Identify which cell holds the provided text, then report its (X, Y) central coordinate. 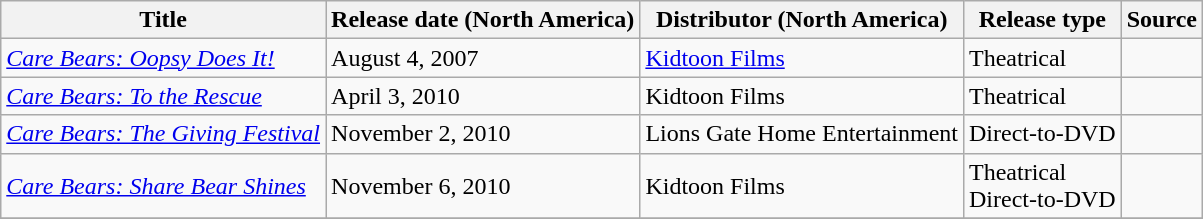
November 2, 2010 (483, 134)
Distributor (North America) (802, 20)
Direct-to-DVD (1042, 134)
Care Bears: Share Bear Shines (164, 186)
Care Bears: Oopsy Does It! (164, 58)
November 6, 2010 (483, 186)
Release date (North America) (483, 20)
Release type (1042, 20)
Title (164, 20)
Lions Gate Home Entertainment (802, 134)
August 4, 2007 (483, 58)
Theatrical Direct-to-DVD (1042, 186)
Care Bears: The Giving Festival (164, 134)
Source (1162, 20)
Care Bears: To the Rescue (164, 96)
April 3, 2010 (483, 96)
